Locate the cell with the specified text and output its [x, y] center coordinate. 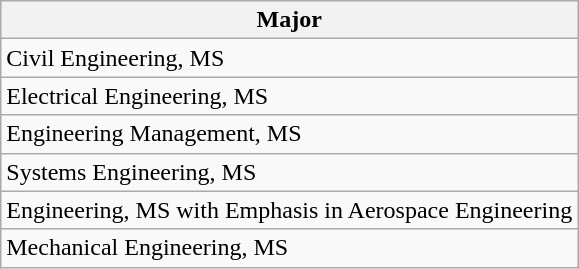
Engineering, MS with Emphasis in Aerospace Engineering [290, 210]
Civil Engineering, MS [290, 58]
Electrical Engineering, MS [290, 96]
Systems Engineering, MS [290, 172]
Engineering Management, MS [290, 134]
Major [290, 20]
Mechanical Engineering, MS [290, 248]
